Capture the cell that displays the provided text and extract its (X, Y) central coordinate. 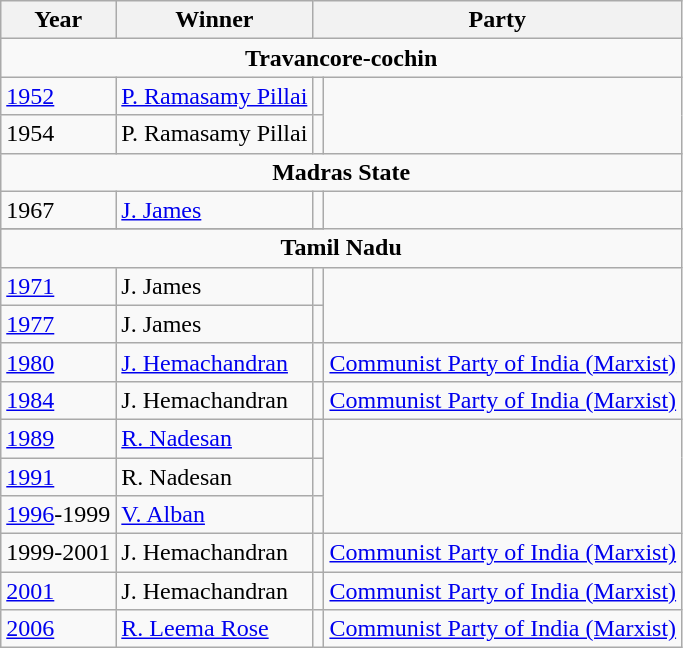
1954 (58, 134)
Tamil Nadu (342, 248)
Madras State (342, 172)
1980 (58, 362)
R. Leema Rose (214, 629)
1996-1999 (58, 515)
Travancore-cochin (342, 58)
Year (58, 20)
1967 (58, 210)
1977 (58, 324)
Winner (214, 20)
2001 (58, 591)
1989 (58, 438)
1999-2001 (58, 553)
2006 (58, 629)
1952 (58, 96)
Party (498, 20)
1991 (58, 477)
1971 (58, 286)
V. Alban (214, 515)
1984 (58, 400)
